Return [X, Y] of the center of cell containing provided text 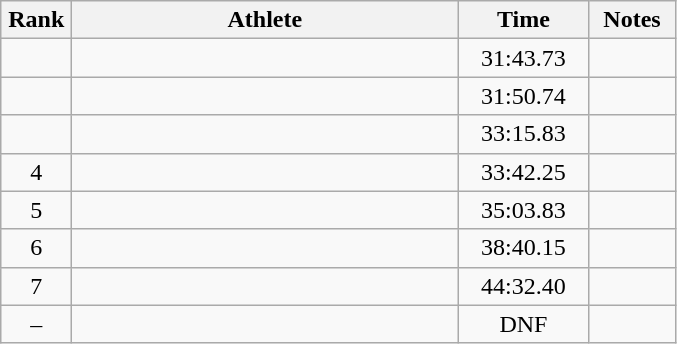
4 [36, 172]
Rank [36, 20]
6 [36, 248]
– [36, 324]
Notes [632, 20]
5 [36, 210]
33:15.83 [524, 134]
44:32.40 [524, 286]
Time [524, 20]
31:43.73 [524, 58]
33:42.25 [524, 172]
31:50.74 [524, 96]
Athlete [265, 20]
7 [36, 286]
38:40.15 [524, 248]
DNF [524, 324]
35:03.83 [524, 210]
